Pinpoint the cell where the given text exists, returning its (x, y) midpoint coordinate. 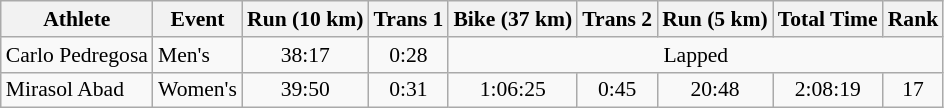
Run (5 km) (715, 19)
20:48 (715, 90)
Run (10 km) (305, 19)
39:50 (305, 90)
Women's (198, 90)
2:08:19 (828, 90)
17 (914, 90)
38:17 (305, 55)
Men's (198, 55)
Total Time (828, 19)
Trans 2 (617, 19)
Athlete (77, 19)
0:31 (408, 90)
Carlo Pedregosa (77, 55)
Rank (914, 19)
0:28 (408, 55)
Mirasol Abad (77, 90)
1:06:25 (512, 90)
0:45 (617, 90)
Trans 1 (408, 19)
Lapped (696, 55)
Bike (37 km) (512, 19)
Event (198, 19)
